Return (X, Y) of the center of cell containing provided text 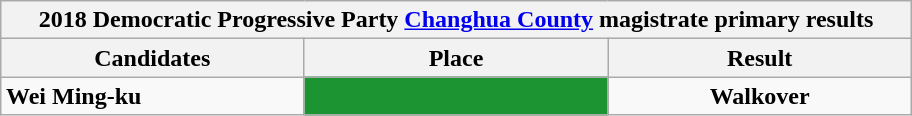
Candidates (152, 58)
Walkover (760, 96)
Place (456, 58)
2018 Democratic Progressive Party Changhua County magistrate primary results (456, 20)
Wei Ming-ku (152, 96)
Result (760, 58)
